Return the (X, Y) coordinate for the center point of the cell that contains the specified text.  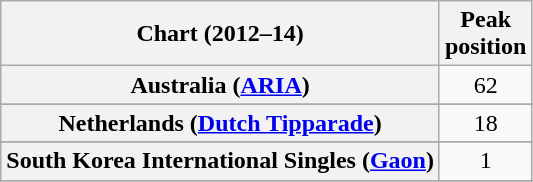
South Korea International Singles (Gaon) (220, 161)
62 (485, 85)
1 (485, 161)
Netherlands (Dutch Tipparade) (220, 123)
Australia (ARIA) (220, 85)
Peakposition (485, 34)
18 (485, 123)
Chart (2012–14) (220, 34)
